Find where the given text appears and provide that cell's center as (X, Y) coordinate. 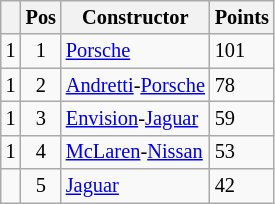
Points (242, 17)
3 (41, 118)
59 (242, 118)
4 (41, 152)
Porsche (136, 51)
Andretti-Porsche (136, 85)
McLaren-Nissan (136, 152)
42 (242, 186)
5 (41, 186)
53 (242, 152)
2 (41, 85)
Envision-Jaguar (136, 118)
101 (242, 51)
Constructor (136, 17)
Pos (41, 17)
78 (242, 85)
Jaguar (136, 186)
